Determine the (x, y) coordinate at the center of the cell enclosing the given text.  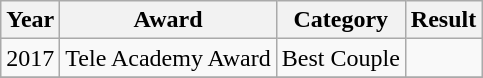
Award (168, 20)
Year (30, 20)
Category (340, 20)
2017 (30, 58)
Result (443, 20)
Best Couple (340, 58)
Tele Academy Award (168, 58)
